Search for the cell housing the specified text and yield its [x, y] center coordinate. 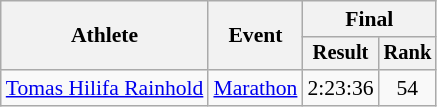
2:23:36 [340, 88]
Athlete [105, 36]
Marathon [255, 88]
Event [255, 36]
Final [369, 19]
54 [408, 88]
Result [340, 54]
Rank [408, 54]
Tomas Hilifa Rainhold [105, 88]
